Pinpoint the cell where the given text exists, returning its [X, Y] midpoint coordinate. 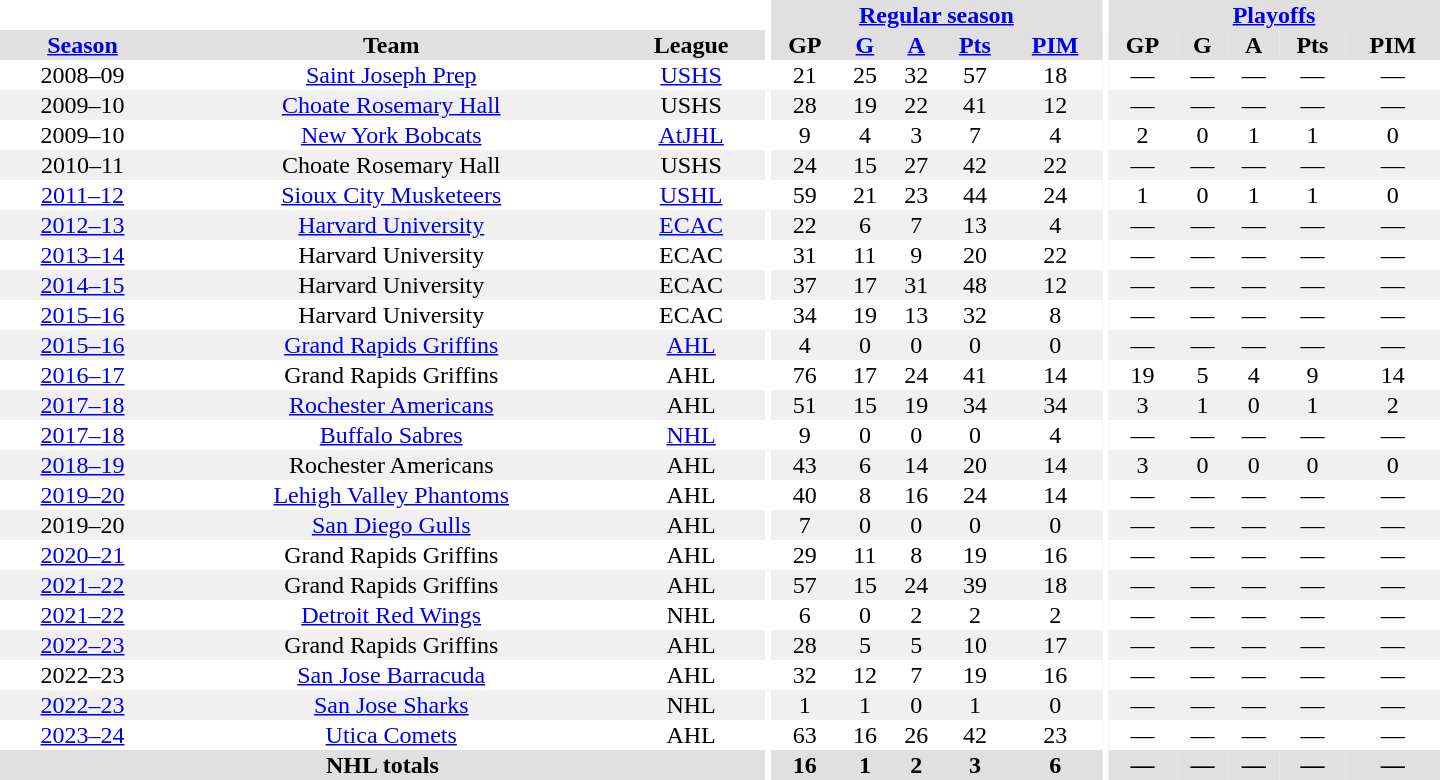
League [690, 45]
44 [975, 195]
2011–12 [82, 195]
NHL totals [382, 765]
51 [804, 405]
2008–09 [82, 75]
59 [804, 195]
76 [804, 375]
USHL [690, 195]
Regular season [936, 15]
40 [804, 495]
26 [916, 735]
Saint Joseph Prep [391, 75]
Team [391, 45]
2012–13 [82, 225]
2010–11 [82, 165]
10 [975, 645]
Utica Comets [391, 735]
AtJHL [690, 135]
Playoffs [1274, 15]
2020–21 [82, 555]
Detroit Red Wings [391, 615]
San Diego Gulls [391, 525]
2023–24 [82, 735]
39 [975, 585]
Sioux City Musketeers [391, 195]
48 [975, 285]
San Jose Barracuda [391, 675]
San Jose Sharks [391, 705]
2018–19 [82, 465]
Season [82, 45]
2014–15 [82, 285]
25 [864, 75]
37 [804, 285]
2016–17 [82, 375]
Lehigh Valley Phantoms [391, 495]
2013–14 [82, 255]
New York Bobcats [391, 135]
29 [804, 555]
63 [804, 735]
43 [804, 465]
27 [916, 165]
Buffalo Sabres [391, 435]
